Detect which cell encompasses the target text, then output its [X, Y] center coordinate. 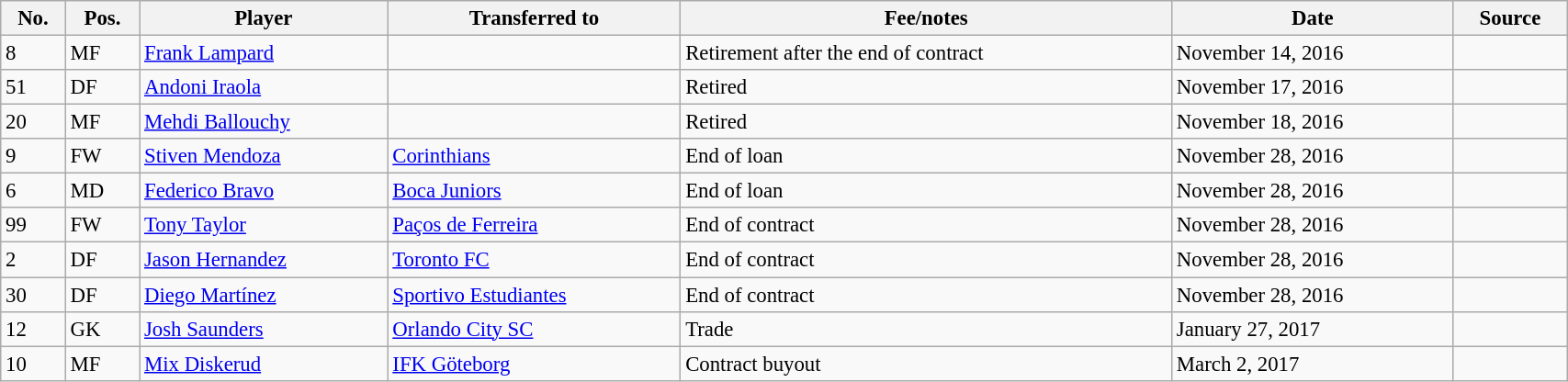
Tony Taylor [264, 225]
Player [264, 18]
Jason Hernandez [264, 260]
10 [33, 364]
Stiven Mendoza [264, 156]
Boca Juniors [535, 191]
Frank Lampard [264, 53]
6 [33, 191]
Orlando City SC [535, 329]
Pos. [103, 18]
November 14, 2016 [1314, 53]
Fee/notes [926, 18]
March 2, 2017 [1314, 364]
2 [33, 260]
MD [103, 191]
Mix Diskerud [264, 364]
Contract buyout [926, 364]
January 27, 2017 [1314, 329]
November 17, 2016 [1314, 87]
Josh Saunders [264, 329]
Andoni Iraola [264, 87]
IFK Göteborg [535, 364]
51 [33, 87]
Date [1314, 18]
November 18, 2016 [1314, 122]
Federico Bravo [264, 191]
GK [103, 329]
Retirement after the end of contract [926, 53]
Toronto FC [535, 260]
Source [1510, 18]
Trade [926, 329]
12 [33, 329]
Paços de Ferreira [535, 225]
Diego Martínez [264, 295]
9 [33, 156]
Transferred to [535, 18]
20 [33, 122]
Sportivo Estudiantes [535, 295]
99 [33, 225]
8 [33, 53]
No. [33, 18]
Mehdi Ballouchy [264, 122]
Corinthians [535, 156]
30 [33, 295]
